Capture the cell that displays the provided text and extract its [x, y] central coordinate. 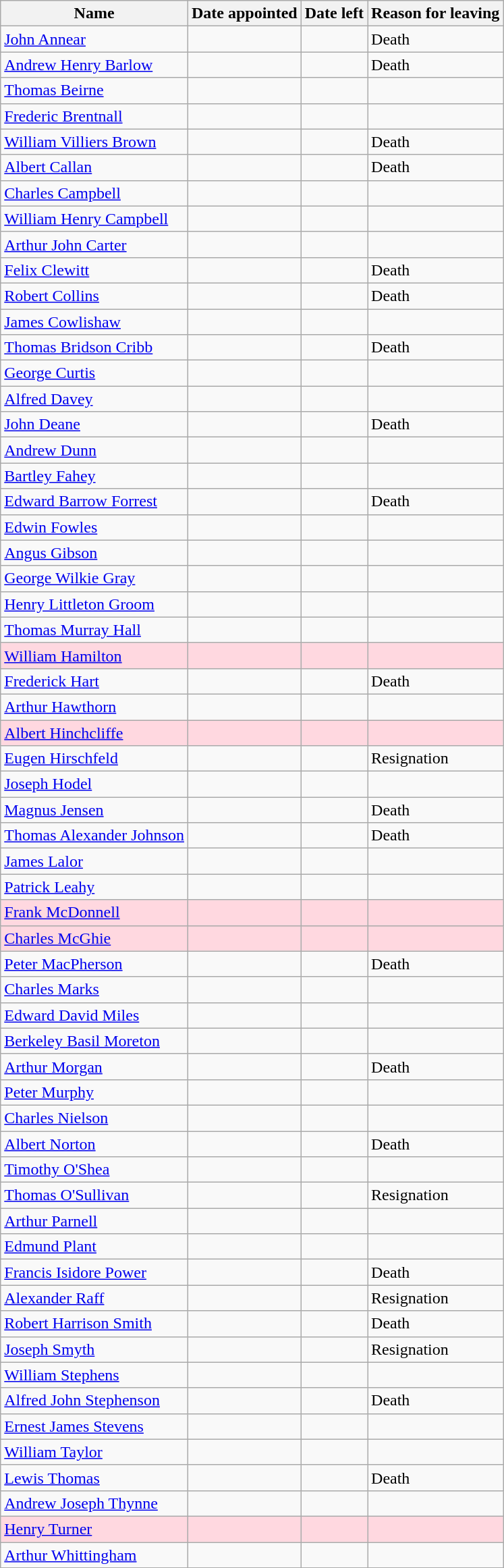
John Annear [94, 39]
Henry Turner [94, 1529]
Edmund Plant [94, 1247]
Robert Harrison Smith [94, 1324]
Ernest James Stevens [94, 1426]
Frank McDonnell [94, 913]
Arthur Hawthorn [94, 707]
William Villiers Brown [94, 142]
Arthur Whittingham [94, 1555]
Thomas Beirne [94, 90]
Francis Isidore Power [94, 1272]
Charles McGhie [94, 938]
Joseph Smyth [94, 1349]
William Taylor [94, 1452]
Angus Gibson [94, 553]
Albert Hinchcliffe [94, 732]
Andrew Henry Barlow [94, 65]
Alfred Davey [94, 399]
Andrew Dunn [94, 450]
William Hamilton [94, 655]
Robert Collins [94, 296]
Frederic Brentnall [94, 116]
Eugen Hirschfeld [94, 759]
Magnus Jensen [94, 810]
Albert Norton [94, 1144]
James Cowlishaw [94, 322]
Patrick Leahy [94, 887]
Thomas Murray Hall [94, 630]
Lewis Thomas [94, 1478]
Date appointed [244, 13]
Peter Murphy [94, 1092]
William Henry Campbell [94, 219]
Thomas O'Sullivan [94, 1195]
Thomas Bridson Cribb [94, 348]
Charles Marks [94, 990]
Edward David Miles [94, 1015]
Felix Clewitt [94, 270]
George Wilkie Gray [94, 578]
Andrew Joseph Thynne [94, 1503]
Bartley Fahey [94, 476]
William Stephens [94, 1375]
Frederick Hart [94, 681]
Reason for leaving [436, 13]
Date left [334, 13]
Henry Littleton Groom [94, 604]
Peter MacPherson [94, 964]
Thomas Alexander Johnson [94, 836]
Charles Nielson [94, 1118]
Alexander Raff [94, 1298]
James Lalor [94, 861]
Arthur Parnell [94, 1221]
Albert Callan [94, 167]
Arthur Morgan [94, 1066]
Arthur John Carter [94, 244]
Name [94, 13]
Edwin Fowles [94, 527]
John Deane [94, 425]
Berkeley Basil Moreton [94, 1041]
Timothy O'Shea [94, 1170]
George Curtis [94, 373]
Charles Campbell [94, 193]
Joseph Hodel [94, 784]
Edward Barrow Forrest [94, 502]
Alfred John Stephenson [94, 1401]
